Scan for the cell matching the given text and deliver its [X, Y] coordinate at center. 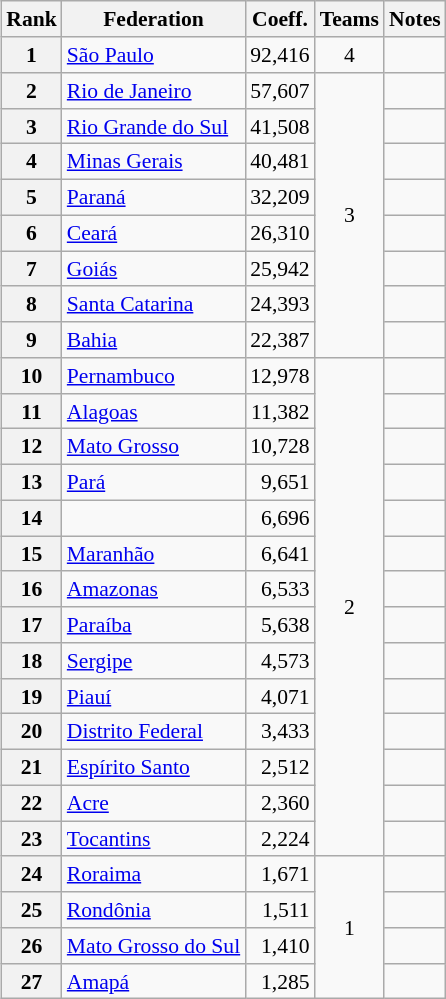
13 [32, 482]
1,285 [280, 981]
26 [32, 946]
2,224 [280, 839]
Paraná [154, 197]
8 [32, 304]
24,393 [280, 304]
6,533 [280, 589]
3,433 [280, 732]
Teams [350, 19]
Pará [154, 482]
Rio Grande do Sul [154, 126]
40,481 [280, 162]
Distrito Federal [154, 732]
16 [32, 589]
32,209 [280, 197]
Minas Gerais [154, 162]
Espírito Santo [154, 767]
12 [32, 447]
1,410 [280, 946]
Ceará [154, 233]
12,978 [280, 376]
10,728 [280, 447]
4,071 [280, 696]
Piauí [154, 696]
21 [32, 767]
Federation [154, 19]
5 [32, 197]
92,416 [280, 55]
11 [32, 411]
6,696 [280, 518]
22 [32, 803]
15 [32, 554]
41,508 [280, 126]
23 [32, 839]
Maranhão [154, 554]
26,310 [280, 233]
Rondônia [154, 910]
5,638 [280, 625]
Paraíba [154, 625]
São Paulo [154, 55]
Mato Grosso [154, 447]
18 [32, 661]
57,607 [280, 91]
1,511 [280, 910]
Tocantins [154, 839]
14 [32, 518]
Notes [415, 19]
Rio de Janeiro [154, 91]
Pernambuco [154, 376]
2,512 [280, 767]
1,671 [280, 874]
Sergipe [154, 661]
9,651 [280, 482]
Amazonas [154, 589]
25 [32, 910]
9 [32, 340]
24 [32, 874]
Roraima [154, 874]
17 [32, 625]
Mato Grosso do Sul [154, 946]
22,387 [280, 340]
2,360 [280, 803]
25,942 [280, 269]
27 [32, 981]
Alagoas [154, 411]
6 [32, 233]
19 [32, 696]
20 [32, 732]
Rank [32, 19]
6,641 [280, 554]
Santa Catarina [154, 304]
Bahia [154, 340]
10 [32, 376]
Amapá [154, 981]
4,573 [280, 661]
Coeff. [280, 19]
11,382 [280, 411]
Goiás [154, 269]
7 [32, 269]
Acre [154, 803]
